Pinpoint the cell where the given text exists, returning its [x, y] midpoint coordinate. 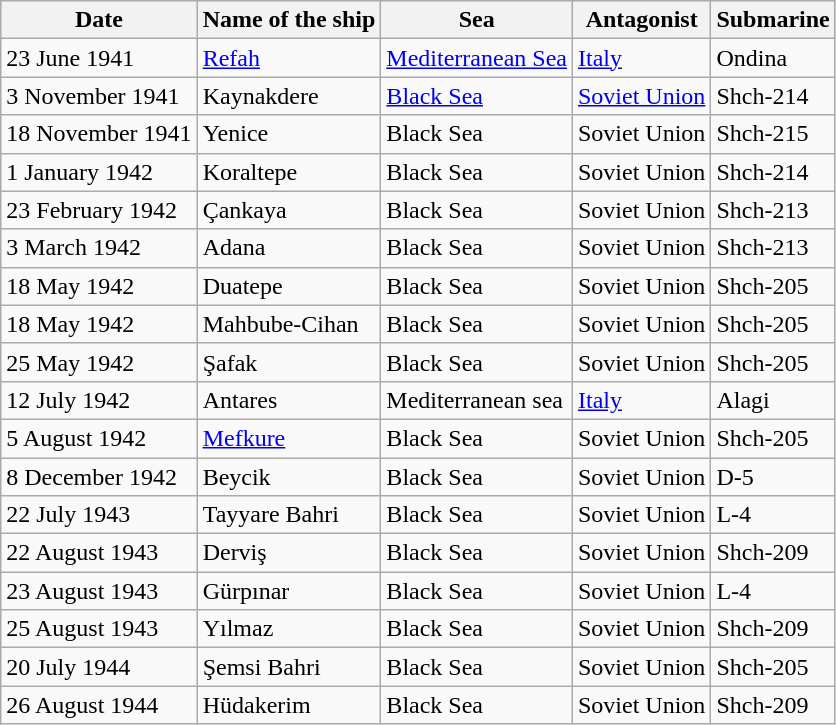
Antagonist [641, 20]
12 July 1942 [99, 400]
25 August 1943 [99, 629]
Mediterranean Sea [477, 58]
Date [99, 20]
18 November 1941 [99, 134]
Yılmaz [289, 629]
23 February 1942 [99, 210]
Beycik [289, 477]
Kaynakdere [289, 96]
25 May 1942 [99, 362]
Submarine [773, 20]
Şemsi Bahri [289, 667]
3 March 1942 [99, 248]
Refah [289, 58]
Name of the ship [289, 20]
Adana [289, 248]
1 January 1942 [99, 172]
Mefkure [289, 438]
26 August 1944 [99, 705]
22 August 1943 [99, 553]
Şafak [289, 362]
Ondina [773, 58]
Mediterranean sea [477, 400]
Hüdakerim [289, 705]
Mahbube-Cihan [289, 324]
23 August 1943 [99, 591]
Derviş [289, 553]
8 December 1942 [99, 477]
Alagi [773, 400]
Sea [477, 20]
Gürpınar [289, 591]
D-5 [773, 477]
Çankaya [289, 210]
Yenice [289, 134]
20 July 1944 [99, 667]
23 June 1941 [99, 58]
Antares [289, 400]
3 November 1941 [99, 96]
Koraltepe [289, 172]
Duatepe [289, 286]
5 August 1942 [99, 438]
22 July 1943 [99, 515]
Tayyare Bahri [289, 515]
Shch-215 [773, 134]
